Locate the cell with the specified text and output its (X, Y) center coordinate. 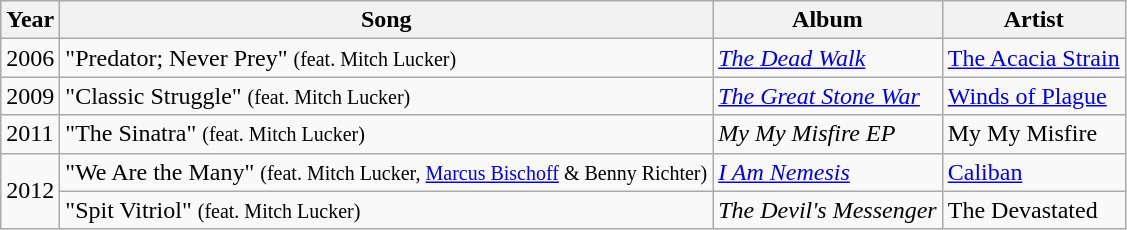
2011 (30, 134)
2009 (30, 96)
Album (828, 20)
"Classic Struggle" (feat. Mitch Lucker) (386, 96)
"Spit Vitriol" (feat. Mitch Lucker) (386, 210)
Year (30, 20)
"The Sinatra" (feat. Mitch Lucker) (386, 134)
I Am Nemesis (828, 172)
Artist (1034, 20)
2006 (30, 58)
The Devastated (1034, 210)
My My Misfire EP (828, 134)
Winds of Plague (1034, 96)
The Acacia Strain (1034, 58)
Song (386, 20)
The Great Stone War (828, 96)
The Devil's Messenger (828, 210)
Caliban (1034, 172)
"We Are the Many" (feat. Mitch Lucker, Marcus Bischoff & Benny Richter) (386, 172)
The Dead Walk (828, 58)
"Predator; Never Prey" (feat. Mitch Lucker) (386, 58)
2012 (30, 191)
My My Misfire (1034, 134)
